Output the (X, Y) coordinate of the center of the cell containing the given text.  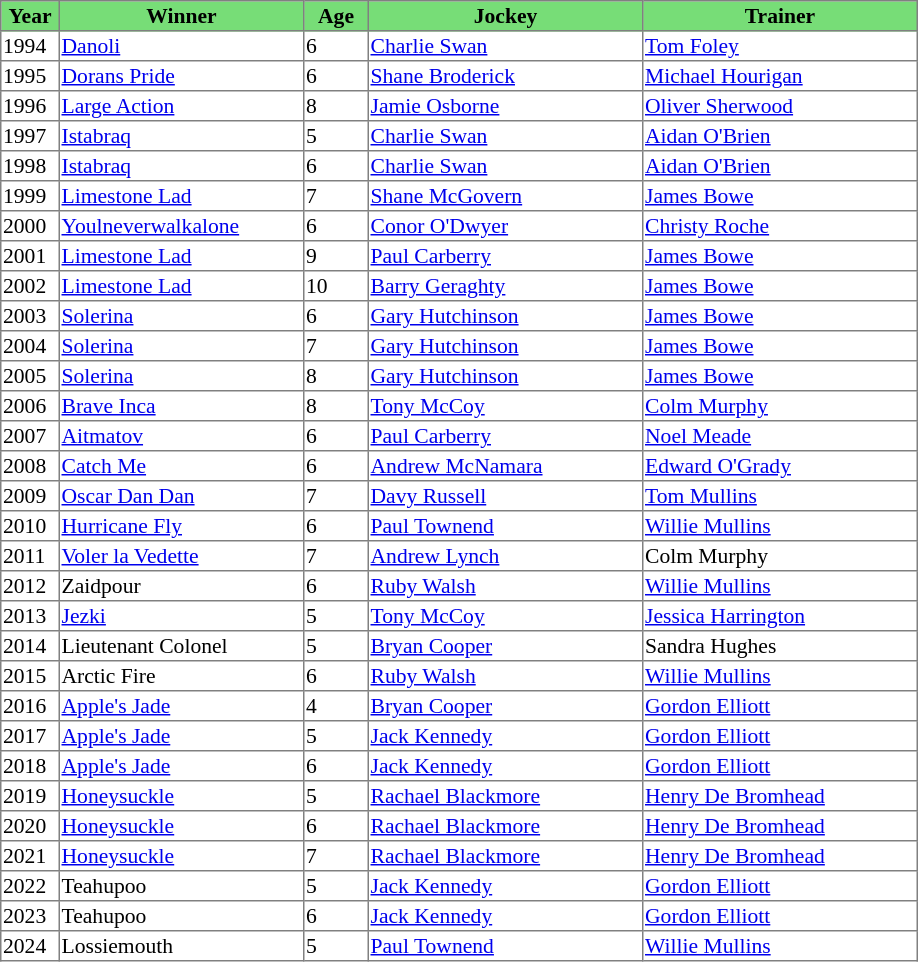
2012 (30, 586)
Noel Meade (780, 436)
10 (336, 286)
Large Action (181, 106)
2019 (30, 796)
2006 (30, 406)
1997 (30, 136)
2008 (30, 466)
Oscar Dan Dan (181, 496)
Lieutenant Colonel (181, 646)
Tom Foley (780, 46)
Tom Mullins (780, 496)
2004 (30, 346)
2009 (30, 496)
Danoli (181, 46)
Conor O'Dwyer (505, 226)
2001 (30, 256)
2011 (30, 556)
Winner (181, 16)
Shane Broderick (505, 76)
Andrew McNamara (505, 466)
2018 (30, 766)
2002 (30, 286)
Jamie Osborne (505, 106)
Lossiemouth (181, 946)
2023 (30, 916)
2020 (30, 826)
9 (336, 256)
Brave Inca (181, 406)
Arctic Fire (181, 676)
Edward O'Grady (780, 466)
2000 (30, 226)
Barry Geraghty (505, 286)
2015 (30, 676)
Jessica Harrington (780, 616)
1996 (30, 106)
2005 (30, 376)
1994 (30, 46)
Oliver Sherwood (780, 106)
Dorans Pride (181, 76)
2007 (30, 436)
2013 (30, 616)
Andrew Lynch (505, 556)
Davy Russell (505, 496)
Jezki (181, 616)
Jockey (505, 16)
1998 (30, 166)
1999 (30, 196)
Christy Roche (780, 226)
2016 (30, 706)
Hurricane Fly (181, 526)
Aitmatov (181, 436)
Voler la Vedette (181, 556)
Youlneverwalkalone (181, 226)
4 (336, 706)
Trainer (780, 16)
2003 (30, 316)
Michael Hourigan (780, 76)
Sandra Hughes (780, 646)
Zaidpour (181, 586)
2010 (30, 526)
2021 (30, 856)
Catch Me (181, 466)
Age (336, 16)
1995 (30, 76)
2017 (30, 736)
2014 (30, 646)
2024 (30, 946)
Year (30, 16)
2022 (30, 886)
Shane McGovern (505, 196)
